Locate the cell with the specified text and output its (X, Y) center coordinate. 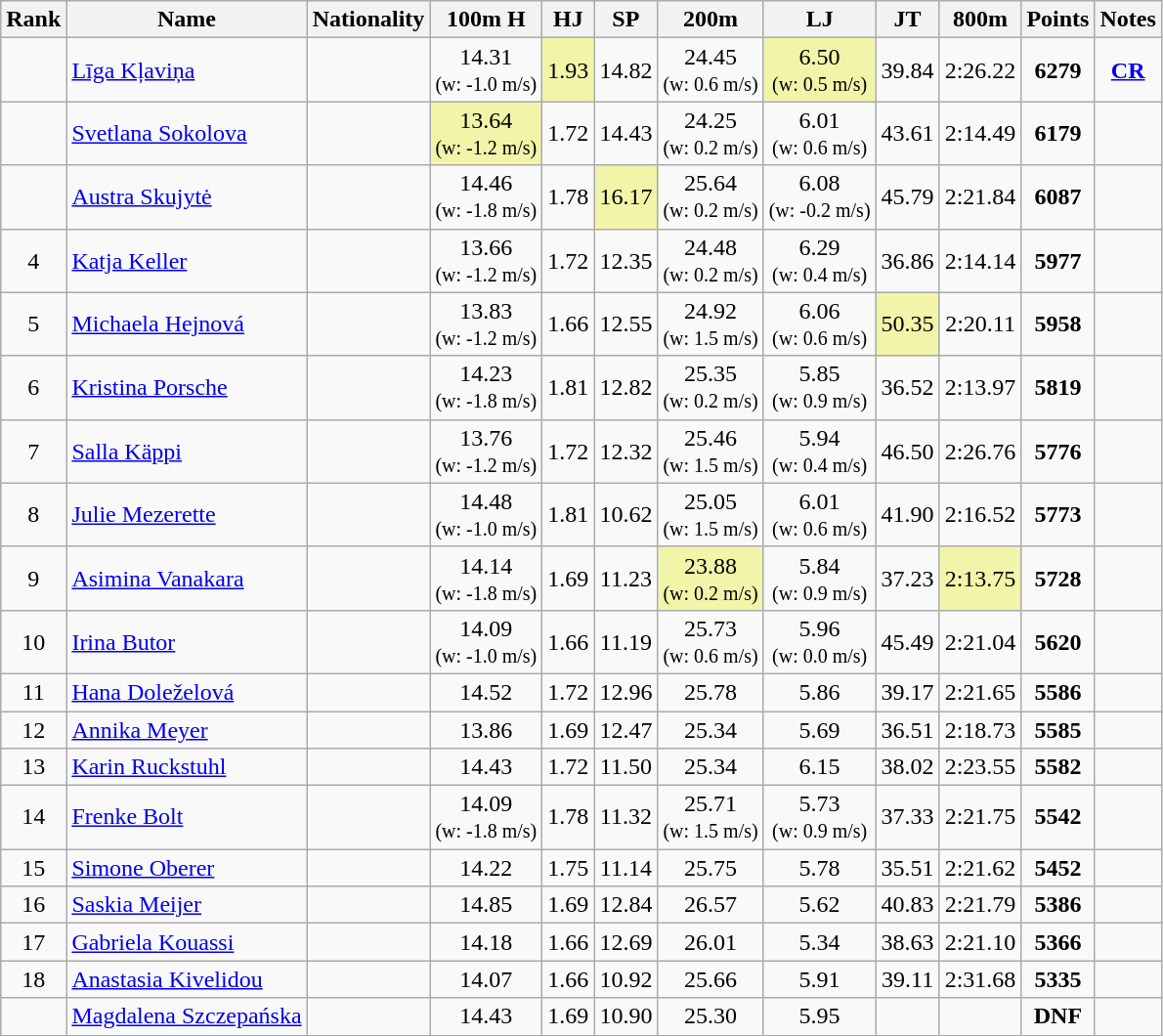
14.14(w: -1.8 m/s) (487, 579)
2:14.14 (980, 260)
2:18.73 (980, 730)
200m (711, 20)
11.19 (625, 641)
5.94(w: 0.4 m/s) (819, 452)
DNF (1057, 1016)
24.25(w: 0.2 m/s) (711, 133)
LJ (819, 20)
45.49 (907, 641)
5.95 (819, 1016)
12.47 (625, 730)
6 (33, 387)
41.90 (907, 514)
25.78 (711, 692)
12.35 (625, 260)
2:13.97 (980, 387)
5819 (1057, 387)
40.83 (907, 905)
Michaela Hejnová (187, 324)
14.07 (487, 979)
6.50(w: 0.5 m/s) (819, 70)
Austra Skujytė (187, 197)
14.46(w: -1.8 m/s) (487, 197)
37.23 (907, 579)
43.61 (907, 133)
5.84(w: 0.9 m/s) (819, 579)
10.62 (625, 514)
800m (980, 20)
5542 (1057, 817)
17 (33, 942)
Svetlana Sokolova (187, 133)
14 (33, 817)
23.88(w: 0.2 m/s) (711, 579)
5582 (1057, 767)
2:14.49 (980, 133)
5773 (1057, 514)
50.35 (907, 324)
24.92(w: 1.5 m/s) (711, 324)
5.73(w: 0.9 m/s) (819, 817)
7 (33, 452)
12 (33, 730)
5386 (1057, 905)
15 (33, 868)
11.23 (625, 579)
13.66(w: -1.2 m/s) (487, 260)
12.55 (625, 324)
13 (33, 767)
6.29(w: 0.4 m/s) (819, 260)
14.82 (625, 70)
25.71(w: 1.5 m/s) (711, 817)
25.30 (711, 1016)
6.06(w: 0.6 m/s) (819, 324)
6179 (1057, 133)
11 (33, 692)
5.91 (819, 979)
14.22 (487, 868)
25.05(w: 1.5 m/s) (711, 514)
2:21.79 (980, 905)
36.51 (907, 730)
5.96(w: 0.0 m/s) (819, 641)
Irina Butor (187, 641)
Kristina Porsche (187, 387)
5776 (1057, 452)
11.32 (625, 817)
5585 (1057, 730)
14.09(w: -1.0 m/s) (487, 641)
12.84 (625, 905)
2:13.75 (980, 579)
Hana Doleželová (187, 692)
2:23.55 (980, 767)
Katja Keller (187, 260)
8 (33, 514)
5.85(w: 0.9 m/s) (819, 387)
9 (33, 579)
Līga Kļaviņa (187, 70)
16 (33, 905)
6279 (1057, 70)
14.48(w: -1.0 m/s) (487, 514)
14.09(w: -1.8 m/s) (487, 817)
39.11 (907, 979)
1.93 (569, 70)
14.85 (487, 905)
CR (1128, 70)
5728 (1057, 579)
2:26.22 (980, 70)
5620 (1057, 641)
Karin Ruckstuhl (187, 767)
14.18 (487, 942)
Nationality (368, 20)
Annika Meyer (187, 730)
2:21.62 (980, 868)
25.46(w: 1.5 m/s) (711, 452)
24.48(w: 0.2 m/s) (711, 260)
100m H (487, 20)
5.69 (819, 730)
25.66 (711, 979)
6.08(w: -0.2 m/s) (819, 197)
13.64(w: -1.2 m/s) (487, 133)
2:21.75 (980, 817)
Salla Käppi (187, 452)
Anastasia Kivelidou (187, 979)
10 (33, 641)
2:21.04 (980, 641)
16.17 (625, 197)
Gabriela Kouassi (187, 942)
46.50 (907, 452)
2:26.76 (980, 452)
18 (33, 979)
2:31.68 (980, 979)
5335 (1057, 979)
5366 (1057, 942)
14.52 (487, 692)
14.23(w: -1.8 m/s) (487, 387)
SP (625, 20)
24.45(w: 0.6 m/s) (711, 70)
5.34 (819, 942)
45.79 (907, 197)
4 (33, 260)
Saskia Meijer (187, 905)
12.32 (625, 452)
JT (907, 20)
14.31(w: -1.0 m/s) (487, 70)
5977 (1057, 260)
1.75 (569, 868)
6.15 (819, 767)
5.86 (819, 692)
Name (187, 20)
2:21.65 (980, 692)
5452 (1057, 868)
39.17 (907, 692)
25.73(w: 0.6 m/s) (711, 641)
5 (33, 324)
12.82 (625, 387)
25.75 (711, 868)
11.50 (625, 767)
Notes (1128, 20)
2:21.84 (980, 197)
Frenke Bolt (187, 817)
Rank (33, 20)
5.62 (819, 905)
5586 (1057, 692)
26.01 (711, 942)
5958 (1057, 324)
Magdalena Szczepańska (187, 1016)
Simone Oberer (187, 868)
37.33 (907, 817)
10.92 (625, 979)
35.51 (907, 868)
6087 (1057, 197)
10.90 (625, 1016)
26.57 (711, 905)
36.52 (907, 387)
13.86 (487, 730)
Julie Mezerette (187, 514)
5.78 (819, 868)
2:20.11 (980, 324)
2:16.52 (980, 514)
36.86 (907, 260)
12.96 (625, 692)
HJ (569, 20)
Points (1057, 20)
38.02 (907, 767)
25.64(w: 0.2 m/s) (711, 197)
13.83(w: -1.2 m/s) (487, 324)
12.69 (625, 942)
38.63 (907, 942)
39.84 (907, 70)
Asimina Vanakara (187, 579)
25.35(w: 0.2 m/s) (711, 387)
13.76(w: -1.2 m/s) (487, 452)
11.14 (625, 868)
2:21.10 (980, 942)
